Output the (X, Y) coordinate of the center of the cell containing the given text.  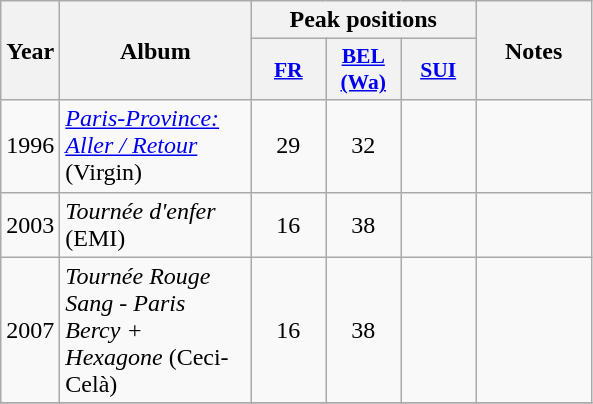
Year (30, 50)
Peak positions (364, 20)
29 (288, 146)
Notes (534, 50)
32 (364, 146)
Paris-Province: Aller / Retour (Virgin) (156, 146)
Tournée d'enfer (EMI) (156, 224)
SUI (438, 70)
BEL (Wa) (364, 70)
2003 (30, 224)
Album (156, 50)
1996 (30, 146)
FR (288, 70)
Tournée Rouge Sang - Paris Bercy + Hexagone (Ceci-Celà) (156, 330)
2007 (30, 330)
